Scan for the cell matching the given text and deliver its (x, y) coordinate at center. 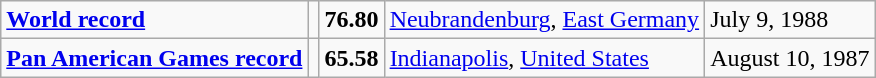
Neubrandenburg, East Germany (544, 20)
65.58 (352, 58)
August 10, 1987 (790, 58)
World record (154, 20)
Indianapolis, United States (544, 58)
76.80 (352, 20)
July 9, 1988 (790, 20)
Pan American Games record (154, 58)
